Scan for the cell matching the given text and deliver its [X, Y] coordinate at center. 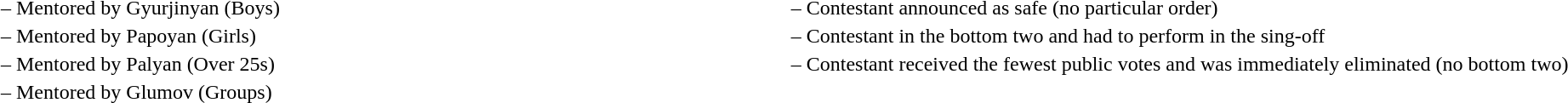
– Mentored by Papoyan (Girls) [141, 37]
– Mentored by Palyan (Over 25s) [141, 64]
